Determine the [x, y] coordinate at the center of the cell enclosing the given text.  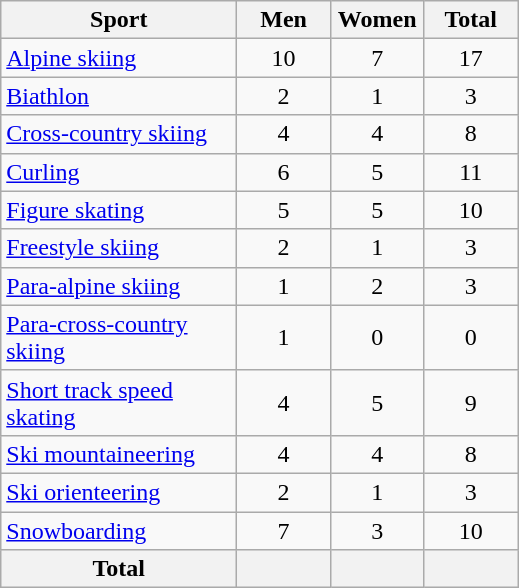
Ski mountaineering [119, 454]
Figure skating [119, 210]
Snowboarding [119, 531]
Cross-country skiing [119, 134]
Short track speed skating [119, 402]
Alpine skiing [119, 58]
6 [284, 172]
Women [377, 20]
9 [471, 402]
17 [471, 58]
Para-cross-country skiing [119, 338]
Freestyle skiing [119, 248]
Men [284, 20]
Biathlon [119, 96]
Para-alpine skiing [119, 286]
Sport [119, 20]
11 [471, 172]
Curling [119, 172]
Ski orienteering [119, 492]
